For the text-containing cell, return its midpoint in (x, y) coordinate format. 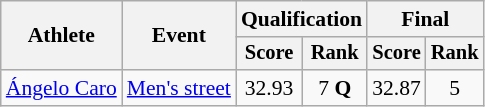
7 Q (334, 88)
Event (179, 36)
Ángelo Caro (62, 88)
5 (455, 88)
32.93 (269, 88)
32.87 (396, 88)
Final (425, 19)
Men's street (179, 88)
Qualification (302, 19)
Athlete (62, 36)
